Detect which cell encompasses the target text, then output its (x, y) center coordinate. 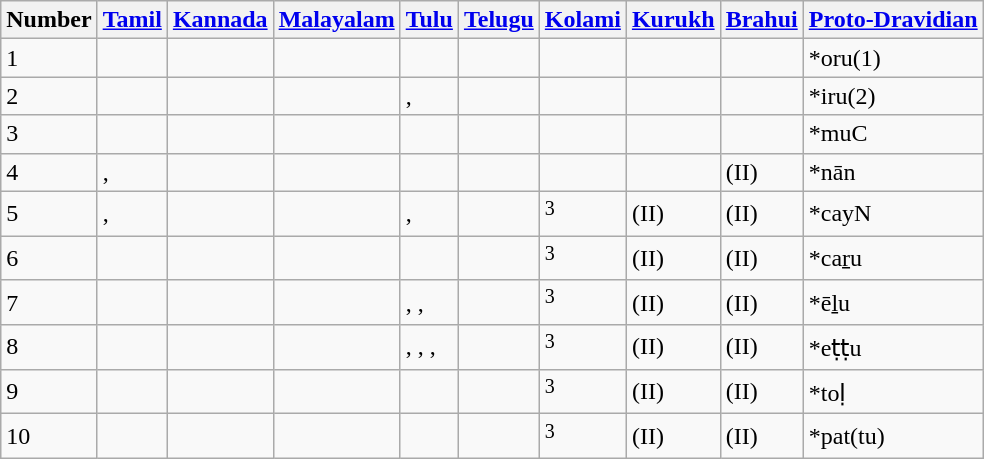
Tulu (429, 20)
Tamil (132, 20)
2 (49, 96)
6 (49, 258)
Malayalam (336, 20)
*caru (893, 258)
4 (49, 172)
Proto-Dravidian (893, 20)
*eṭṭu (893, 348)
Kannada (220, 20)
*muC (893, 134)
10 (49, 436)
7 (49, 302)
Kurukh (673, 20)
1 (49, 58)
*toḷ (893, 392)
8 (49, 348)
Number (49, 20)
Brahui (762, 20)
9 (49, 392)
, , (429, 302)
*ēlu (893, 302)
, , , (429, 348)
*iru(2) (893, 96)
*nān (893, 172)
*oru(1) (893, 58)
Telugu (498, 20)
*cayN (893, 214)
*pat(tu) (893, 436)
5 (49, 214)
Kolami (582, 20)
